Return the (x, y) coordinate for the center point of the cell that contains the specified text.  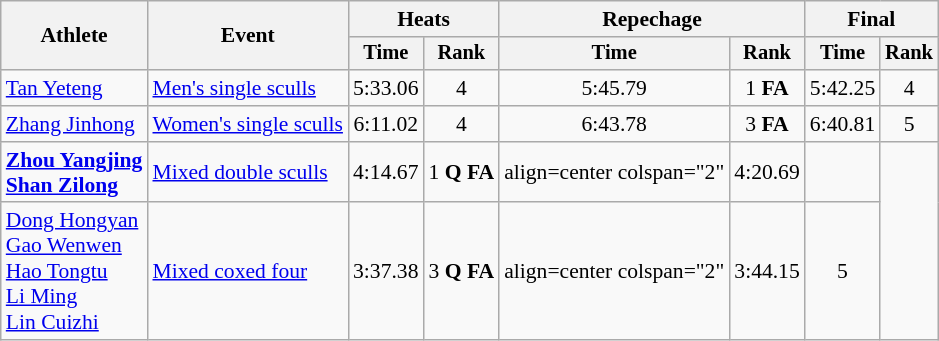
Women's single sculls (248, 124)
6:40.81 (842, 124)
4:20.69 (766, 172)
1 Q FA (461, 172)
5:42.25 (842, 88)
Repechage (652, 19)
6:11.02 (386, 124)
Final (872, 19)
3:44.15 (766, 272)
3:37.38 (386, 272)
6:43.78 (614, 124)
Mixed double sculls (248, 172)
5:33.06 (386, 88)
1 FA (766, 88)
Men's single sculls (248, 88)
Event (248, 36)
4:14.67 (386, 172)
Zhang Jinhong (74, 124)
Athlete (74, 36)
Tan Yeteng (74, 88)
Zhou Yangjing Shan Zilong (74, 172)
Heats (424, 19)
3 Q FA (461, 272)
Mixed coxed four (248, 272)
3 FA (766, 124)
5:45.79 (614, 88)
Dong Hongyan Gao Wenwen Hao Tongtu Li Ming Lin Cuizhi (74, 272)
